Find where the given text appears and provide that cell's center as (X, Y) coordinate. 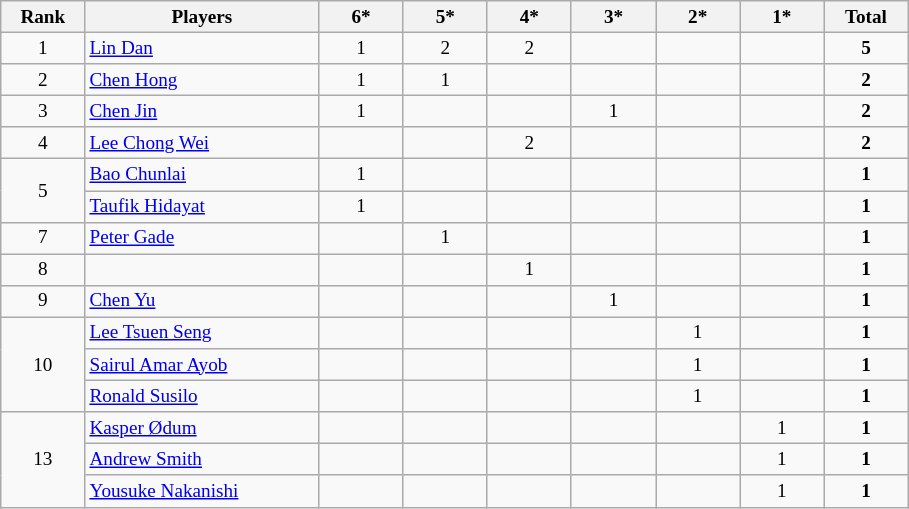
Andrew Smith (202, 460)
8 (43, 270)
3 (43, 111)
10 (43, 364)
Taufik Hidayat (202, 206)
5* (445, 17)
Lin Dan (202, 48)
Bao Chunlai (202, 175)
Lee Chong Wei (202, 143)
Chen Jin (202, 111)
4* (529, 17)
Total (866, 17)
Chen Yu (202, 301)
Yousuke Nakanishi (202, 491)
4 (43, 143)
Peter Gade (202, 238)
Sairul Amar Ayob (202, 365)
13 (43, 460)
Ronald Susilo (202, 396)
6* (361, 17)
2* (698, 17)
9 (43, 301)
3* (613, 17)
Chen Hong (202, 80)
Lee Tsuen Seng (202, 333)
Players (202, 17)
7 (43, 238)
1* (782, 17)
Rank (43, 17)
Kasper Ødum (202, 428)
